For the text-containing cell, return its midpoint in [x, y] coordinate format. 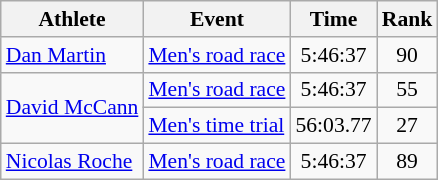
Event [216, 19]
Athlete [72, 19]
Nicolas Roche [72, 162]
27 [408, 126]
Rank [408, 19]
Men's time trial [216, 126]
56:03.77 [333, 126]
55 [408, 90]
Time [333, 19]
Dan Martin [72, 55]
90 [408, 55]
89 [408, 162]
David McCann [72, 108]
